Search for the cell housing the specified text and yield its [x, y] center coordinate. 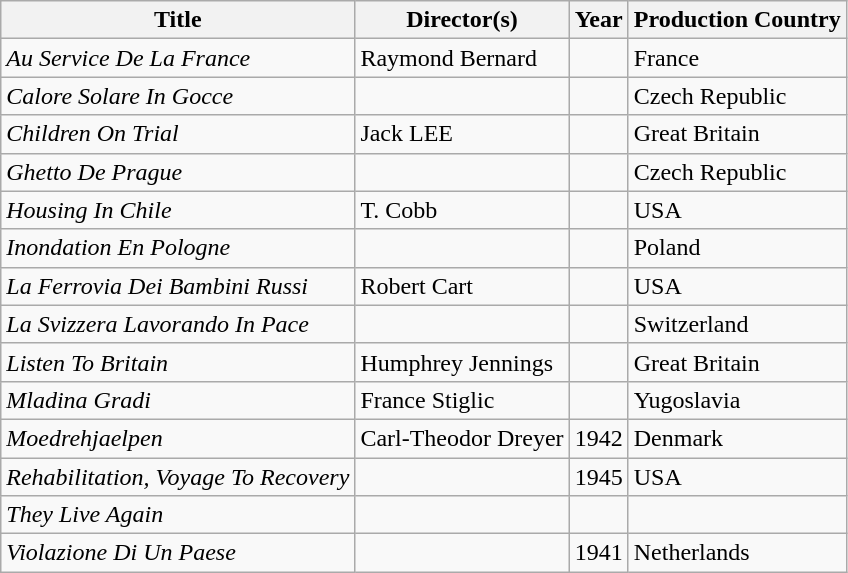
1942 [598, 438]
Violazione Di Un Paese [178, 553]
Jack LEE [462, 134]
Raymond Bernard [462, 58]
Poland [737, 248]
Listen To Britain [178, 362]
Calore Solare In Gocce [178, 96]
Denmark [737, 438]
Au Service De La France [178, 58]
1941 [598, 553]
Robert Cart [462, 286]
1945 [598, 477]
Rehabilitation, Voyage To Recovery [178, 477]
La Svizzera Lavorando In Pace [178, 324]
They Live Again [178, 515]
Title [178, 20]
Yugoslavia [737, 400]
France [737, 58]
La Ferrovia Dei Bambini Russi [178, 286]
Production Country [737, 20]
Switzerland [737, 324]
T. Cobb [462, 210]
Moedrehjaelpen [178, 438]
France Stiglic [462, 400]
Mladina Gradi [178, 400]
Director(s) [462, 20]
Carl-Theodor Dreyer [462, 438]
Inondation En Pologne [178, 248]
Humphrey Jennings [462, 362]
Children On Trial [178, 134]
Housing In Chile [178, 210]
Ghetto De Prague [178, 172]
Year [598, 20]
Netherlands [737, 553]
